Pinpoint the cell where the given text exists, returning its (X, Y) midpoint coordinate. 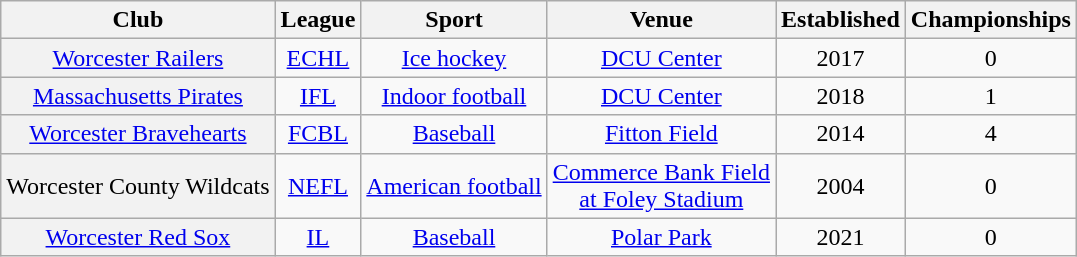
NEFL (318, 186)
Worcester Railers (138, 58)
American football (454, 186)
Sport (454, 20)
Venue (661, 20)
Championships (990, 20)
Worcester Red Sox (138, 237)
Worcester Bravehearts (138, 134)
Indoor football (454, 96)
League (318, 20)
Fitton Field (661, 134)
Ice hockey (454, 58)
4 (990, 134)
IL (318, 237)
Massachusetts Pirates (138, 96)
2021 (841, 237)
Worcester County Wildcats (138, 186)
Established (841, 20)
ECHL (318, 58)
Commerce Bank Fieldat Foley Stadium (661, 186)
2014 (841, 134)
2018 (841, 96)
IFL (318, 96)
1 (990, 96)
2017 (841, 58)
2004 (841, 186)
Club (138, 20)
Polar Park (661, 237)
FCBL (318, 134)
